Return the (x, y) coordinate for the center point of the cell that contains the specified text.  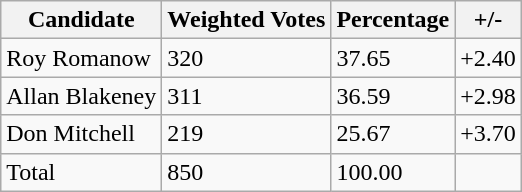
Don Mitchell (82, 134)
Percentage (393, 20)
25.67 (393, 134)
100.00 (393, 172)
Roy Romanow (82, 58)
Allan Blakeney (82, 96)
Weighted Votes (246, 20)
+/- (488, 20)
+3.70 (488, 134)
36.59 (393, 96)
219 (246, 134)
311 (246, 96)
+2.98 (488, 96)
37.65 (393, 58)
850 (246, 172)
Candidate (82, 20)
+2.40 (488, 58)
320 (246, 58)
Total (82, 172)
